Provide the [x, y] coordinate of the cell's center where the given text is located.  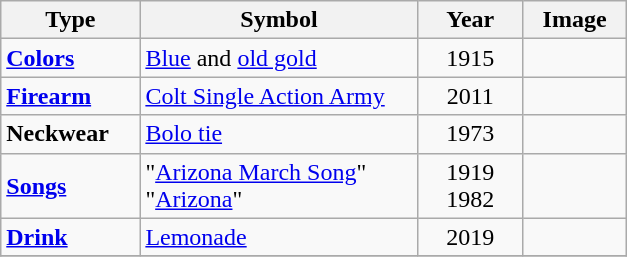
19191982 [470, 186]
Colt Single Action Army [279, 96]
2019 [470, 237]
Year [470, 20]
"Arizona March Song""Arizona" [279, 186]
Symbol [279, 20]
1973 [470, 134]
Blue and old gold [279, 58]
Songs [70, 186]
Type [70, 20]
Neckwear [70, 134]
Lemonade [279, 237]
2011 [470, 96]
1915 [470, 58]
Bolo tie [279, 134]
Image [574, 20]
Firearm [70, 96]
Drink [70, 237]
Colors [70, 58]
